Scan for the cell matching the given text and deliver its [x, y] coordinate at center. 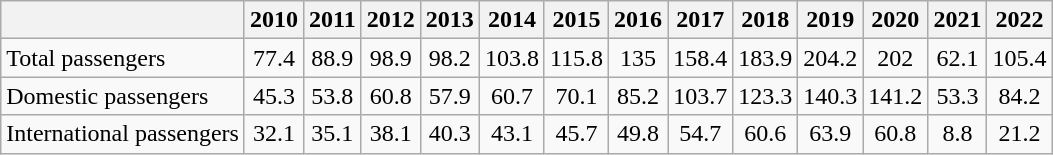
60.7 [512, 96]
2016 [638, 20]
54.7 [700, 134]
2022 [1020, 20]
53.8 [332, 96]
2020 [896, 20]
2013 [450, 20]
183.9 [766, 58]
Domestic passengers [123, 96]
43.1 [512, 134]
135 [638, 58]
105.4 [1020, 58]
141.2 [896, 96]
2012 [390, 20]
98.2 [450, 58]
63.9 [830, 134]
88.9 [332, 58]
84.2 [1020, 96]
98.9 [390, 58]
140.3 [830, 96]
103.7 [700, 96]
38.1 [390, 134]
45.7 [576, 134]
40.3 [450, 134]
53.3 [958, 96]
60.6 [766, 134]
2019 [830, 20]
85.2 [638, 96]
45.3 [274, 96]
57.9 [450, 96]
2011 [332, 20]
2017 [700, 20]
2010 [274, 20]
2014 [512, 20]
2018 [766, 20]
2015 [576, 20]
Total passengers [123, 58]
32.1 [274, 134]
204.2 [830, 58]
103.8 [512, 58]
202 [896, 58]
49.8 [638, 134]
77.4 [274, 58]
123.3 [766, 96]
70.1 [576, 96]
21.2 [1020, 134]
8.8 [958, 134]
International passengers [123, 134]
35.1 [332, 134]
62.1 [958, 58]
158.4 [700, 58]
115.8 [576, 58]
2021 [958, 20]
